Identify which cell holds the provided text, then report its (x, y) central coordinate. 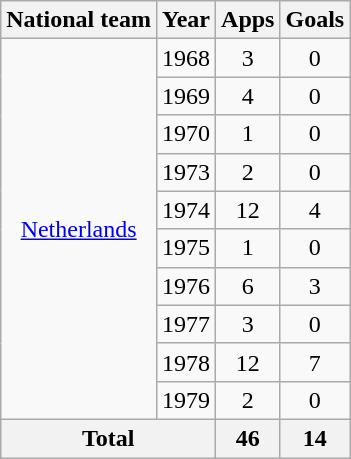
1974 (186, 210)
1969 (186, 96)
Apps (248, 20)
1979 (186, 400)
1968 (186, 58)
14 (315, 438)
6 (248, 286)
1973 (186, 172)
1976 (186, 286)
46 (248, 438)
Total (108, 438)
1975 (186, 248)
National team (79, 20)
1978 (186, 362)
7 (315, 362)
1970 (186, 134)
Netherlands (79, 230)
1977 (186, 324)
Year (186, 20)
Goals (315, 20)
